Find where the given text appears and provide that cell's center as [x, y] coordinate. 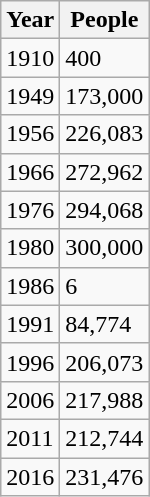
1910 [30, 58]
2006 [30, 400]
Year [30, 20]
217,988 [104, 400]
231,476 [104, 477]
2016 [30, 477]
400 [104, 58]
294,068 [104, 210]
6 [104, 286]
1996 [30, 362]
People [104, 20]
173,000 [104, 96]
1986 [30, 286]
84,774 [104, 324]
2011 [30, 438]
1966 [30, 172]
1991 [30, 324]
1976 [30, 210]
1980 [30, 248]
206,073 [104, 362]
226,083 [104, 134]
1949 [30, 96]
272,962 [104, 172]
300,000 [104, 248]
212,744 [104, 438]
1956 [30, 134]
